Determine the [X, Y] coordinate at the center of the cell enclosing the given text.  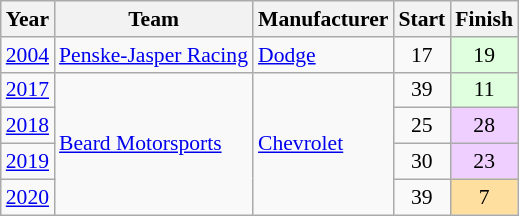
11 [484, 90]
28 [484, 126]
Manufacturer [323, 19]
17 [422, 55]
2017 [28, 90]
Dodge [323, 55]
2018 [28, 126]
Team [154, 19]
Year [28, 19]
Penske-Jasper Racing [154, 55]
2004 [28, 55]
23 [484, 162]
19 [484, 55]
25 [422, 126]
Start [422, 19]
2019 [28, 162]
2020 [28, 197]
7 [484, 197]
Finish [484, 19]
Chevrolet [323, 143]
Beard Motorsports [154, 143]
30 [422, 162]
